Provide the (x, y) coordinate of the cell's center where the given text is located.  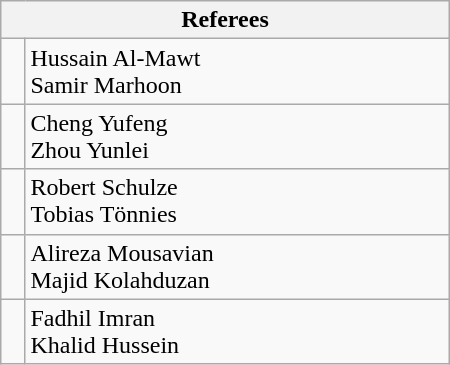
Cheng YufengZhou Yunlei (237, 136)
Alireza MousavianMajid Kolahduzan (237, 266)
Robert SchulzeTobias Tönnies (237, 202)
Referees (225, 20)
Fadhil ImranKhalid Hussein (237, 332)
Hussain Al-MawtSamir Marhoon (237, 72)
